Determine the (x, y) coordinate at the center of the cell enclosing the given text.  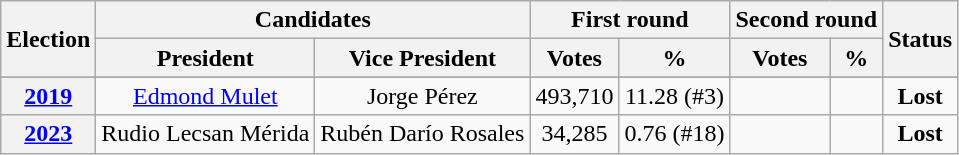
2019 (48, 96)
Rudio Lecsan Mérida (206, 134)
President (206, 58)
Status (920, 39)
Jorge Pérez (422, 96)
Election (48, 39)
First round (630, 20)
11.28 (#3) (674, 96)
493,710 (574, 96)
Candidates (313, 20)
Vice President (422, 58)
Second round (806, 20)
Edmond Mulet (206, 96)
2023 (48, 134)
Rubén Darío Rosales (422, 134)
0.76 (#18) (674, 134)
34,285 (574, 134)
